Return the [X, Y] coordinate for the center point of the cell that contains the specified text.  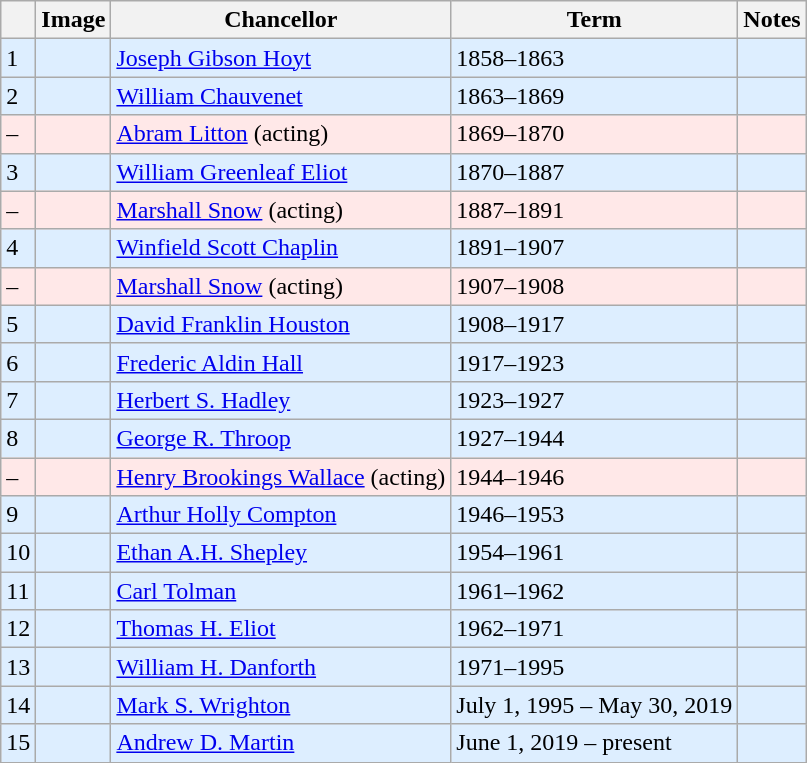
1962–1971 [594, 629]
July 1, 1995 – May 30, 2019 [594, 705]
7 [18, 400]
1961–1962 [594, 591]
Henry Brookings Wallace (acting) [281, 477]
1887–1891 [594, 210]
Frederic Aldin Hall [281, 362]
Herbert S. Hadley [281, 400]
1923–1927 [594, 400]
1971–1995 [594, 667]
1869–1870 [594, 134]
June 1, 2019 – present [594, 743]
Ethan A.H. Shepley [281, 553]
1917–1923 [594, 362]
5 [18, 324]
1891–1907 [594, 248]
William Chauvenet [281, 96]
1858–1863 [594, 58]
4 [18, 248]
2 [18, 96]
1927–1944 [594, 438]
14 [18, 705]
Chancellor [281, 20]
11 [18, 591]
1907–1908 [594, 286]
1944–1946 [594, 477]
Thomas H. Eliot [281, 629]
William Greenleaf Eliot [281, 172]
George R. Throop [281, 438]
15 [18, 743]
Arthur Holly Compton [281, 515]
3 [18, 172]
Term [594, 20]
Joseph Gibson Hoyt [281, 58]
13 [18, 667]
William H. Danforth [281, 667]
Winfield Scott Chaplin [281, 248]
1 [18, 58]
8 [18, 438]
Image [74, 20]
Abram Litton (acting) [281, 134]
Andrew D. Martin [281, 743]
Mark S. Wrighton [281, 705]
1870–1887 [594, 172]
1954–1961 [594, 553]
9 [18, 515]
12 [18, 629]
6 [18, 362]
Notes [772, 20]
David Franklin Houston [281, 324]
1908–1917 [594, 324]
1863–1869 [594, 96]
1946–1953 [594, 515]
Carl Tolman [281, 591]
10 [18, 553]
